Detect which cell encompasses the target text, then output its (X, Y) center coordinate. 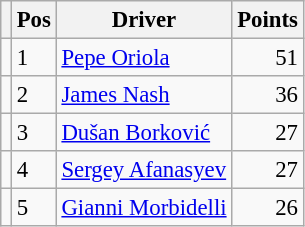
5 (34, 208)
2 (34, 95)
1 (34, 58)
26 (268, 208)
Pos (34, 20)
Sergey Afanasyev (144, 170)
Driver (144, 20)
Dušan Borković (144, 133)
3 (34, 133)
4 (34, 170)
Gianni Morbidelli (144, 208)
51 (268, 58)
36 (268, 95)
Points (268, 20)
Pepe Oriola (144, 58)
James Nash (144, 95)
